Find where the given text appears and provide that cell's center as (x, y) coordinate. 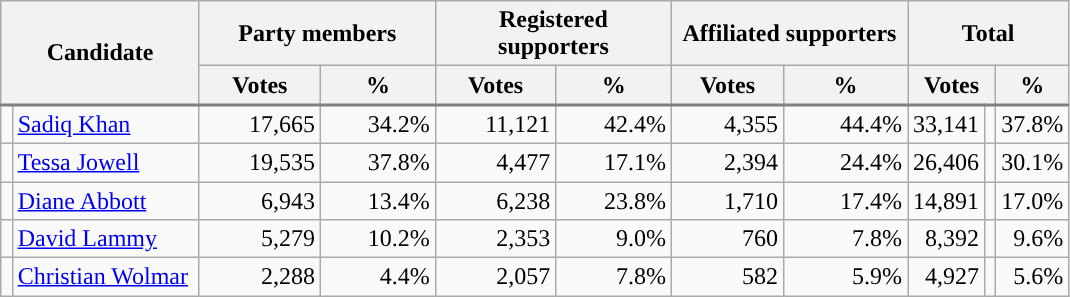
33,141 (946, 124)
Candidate (100, 53)
30.1% (1032, 162)
Christian Wolmar (106, 277)
24.4% (846, 162)
4.4% (378, 277)
10.2% (378, 239)
2,353 (495, 239)
Affiliated supporters (789, 34)
42.4% (614, 124)
4,355 (727, 124)
1,710 (727, 201)
5.6% (1032, 277)
34.2% (378, 124)
Sadiq Khan (106, 124)
Party members (317, 34)
2,394 (727, 162)
4,927 (946, 277)
760 (727, 239)
17.4% (846, 201)
2,057 (495, 277)
5,279 (260, 239)
17.1% (614, 162)
Tessa Jowell (106, 162)
6,238 (495, 201)
5.9% (846, 277)
13.4% (378, 201)
Registered supporters (553, 34)
26,406 (946, 162)
11,121 (495, 124)
6,943 (260, 201)
David Lammy (106, 239)
582 (727, 277)
17.0% (1032, 201)
19,535 (260, 162)
44.4% (846, 124)
14,891 (946, 201)
23.8% (614, 201)
8,392 (946, 239)
Diane Abbott (106, 201)
2,288 (260, 277)
4,477 (495, 162)
Total (988, 34)
17,665 (260, 124)
9.6% (1032, 239)
9.0% (614, 239)
